Return [x, y] of the center of cell containing provided text 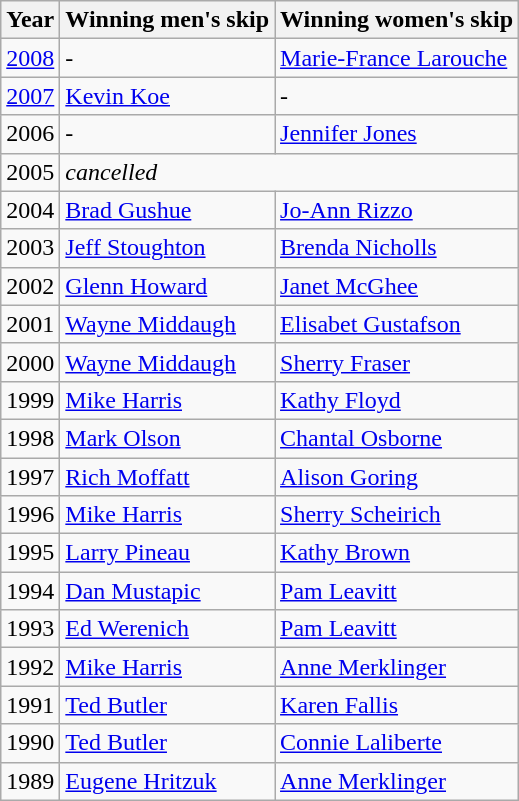
Rich Moffatt [168, 477]
Jennifer Jones [397, 134]
1995 [30, 553]
2006 [30, 134]
1990 [30, 743]
2004 [30, 210]
1989 [30, 781]
2008 [30, 58]
1991 [30, 705]
Jeff Stoughton [168, 248]
1992 [30, 667]
Janet McGhee [397, 286]
1998 [30, 438]
Year [30, 20]
Eugene Hritzuk [168, 781]
Kevin Koe [168, 96]
1994 [30, 591]
Dan Mustapic [168, 591]
Karen Fallis [397, 705]
2002 [30, 286]
cancelled [290, 172]
2000 [30, 362]
Ed Werenich [168, 629]
Elisabet Gustafson [397, 324]
Jo-Ann Rizzo [397, 210]
Winning women's skip [397, 20]
2001 [30, 324]
1999 [30, 400]
Brad Gushue [168, 210]
1996 [30, 515]
Brenda Nicholls [397, 248]
Sherry Scheirich [397, 515]
Chantal Osborne [397, 438]
2005 [30, 172]
1997 [30, 477]
Larry Pineau [168, 553]
Alison Goring [397, 477]
Connie Laliberte [397, 743]
Mark Olson [168, 438]
Glenn Howard [168, 286]
Kathy Floyd [397, 400]
Marie-France Larouche [397, 58]
2007 [30, 96]
1993 [30, 629]
Winning men's skip [168, 20]
2003 [30, 248]
Sherry Fraser [397, 362]
Kathy Brown [397, 553]
